From the cell containing the given text, extract its center point as [x, y] coordinate. 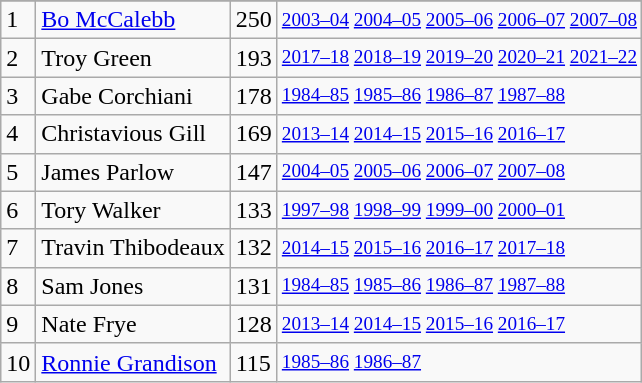
2014–15 2015–16 2016–17 2017–18 [459, 248]
132 [254, 248]
Bo McCalebb [133, 20]
7 [18, 248]
Nate Frye [133, 324]
Travin Thibodeaux [133, 248]
3 [18, 96]
2004–05 2005–06 2006–07 2007–08 [459, 172]
6 [18, 210]
5 [18, 172]
Christavious Gill [133, 134]
2 [18, 58]
Ronnie Grandison [133, 362]
Gabe Corchiani [133, 96]
131 [254, 286]
128 [254, 324]
Sam Jones [133, 286]
Troy Green [133, 58]
1985–86 1986–87 [459, 362]
4 [18, 134]
James Parlow [133, 172]
250 [254, 20]
178 [254, 96]
8 [18, 286]
2017–18 2018–19 2019–20 2020–21 2021–22 [459, 58]
193 [254, 58]
169 [254, 134]
115 [254, 362]
10 [18, 362]
1 [18, 20]
133 [254, 210]
2003–04 2004–05 2005–06 2006–07 2007–08 [459, 20]
147 [254, 172]
1997–98 1998–99 1999–00 2000–01 [459, 210]
Tory Walker [133, 210]
9 [18, 324]
